Find where the given text appears and provide that cell's center as [X, Y] coordinate. 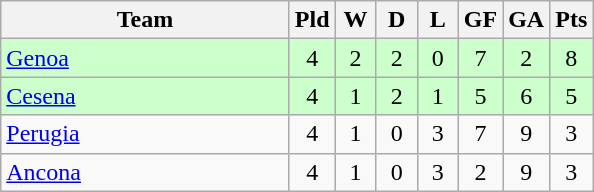
Perugia [146, 134]
Pld [312, 20]
Cesena [146, 96]
8 [572, 58]
W [356, 20]
GA [526, 20]
GF [480, 20]
D [396, 20]
Team [146, 20]
Pts [572, 20]
L [438, 20]
6 [526, 96]
Ancona [146, 172]
Genoa [146, 58]
